Identify which cell holds the provided text, then report its (X, Y) central coordinate. 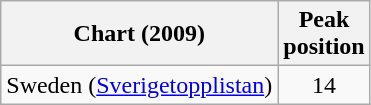
Peakposition (324, 34)
Sweden (Sverigetopplistan) (140, 85)
14 (324, 85)
Chart (2009) (140, 34)
